Scan for the cell matching the given text and deliver its [x, y] coordinate at center. 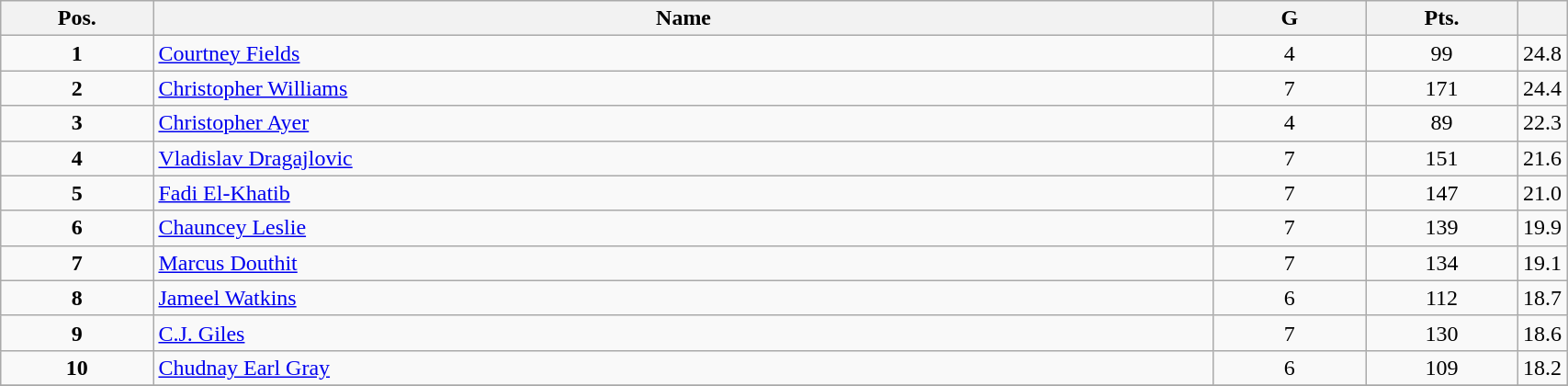
24.8 [1543, 53]
109 [1441, 368]
2 [77, 88]
18.6 [1543, 333]
Courtney Fields [683, 53]
171 [1441, 88]
C.J. Giles [683, 333]
Chauncey Leslie [683, 228]
9 [77, 333]
10 [77, 368]
99 [1441, 53]
151 [1441, 158]
19.1 [1543, 263]
G [1290, 18]
134 [1441, 263]
112 [1441, 298]
147 [1441, 193]
1 [77, 53]
3 [77, 123]
21.0 [1543, 193]
8 [77, 298]
Marcus Douthit [683, 263]
89 [1441, 123]
18.2 [1543, 368]
Name [683, 18]
Pts. [1441, 18]
139 [1441, 228]
5 [77, 193]
Pos. [77, 18]
Jameel Watkins [683, 298]
Chudnay Earl Gray [683, 368]
18.7 [1543, 298]
21.6 [1543, 158]
Vladislav Dragajlovic [683, 158]
19.9 [1543, 228]
Christopher Ayer [683, 123]
Christopher Williams [683, 88]
130 [1441, 333]
24.4 [1543, 88]
22.3 [1543, 123]
Fadi El-Khatib [683, 193]
